Locate the cell with the specified text and output its [x, y] center coordinate. 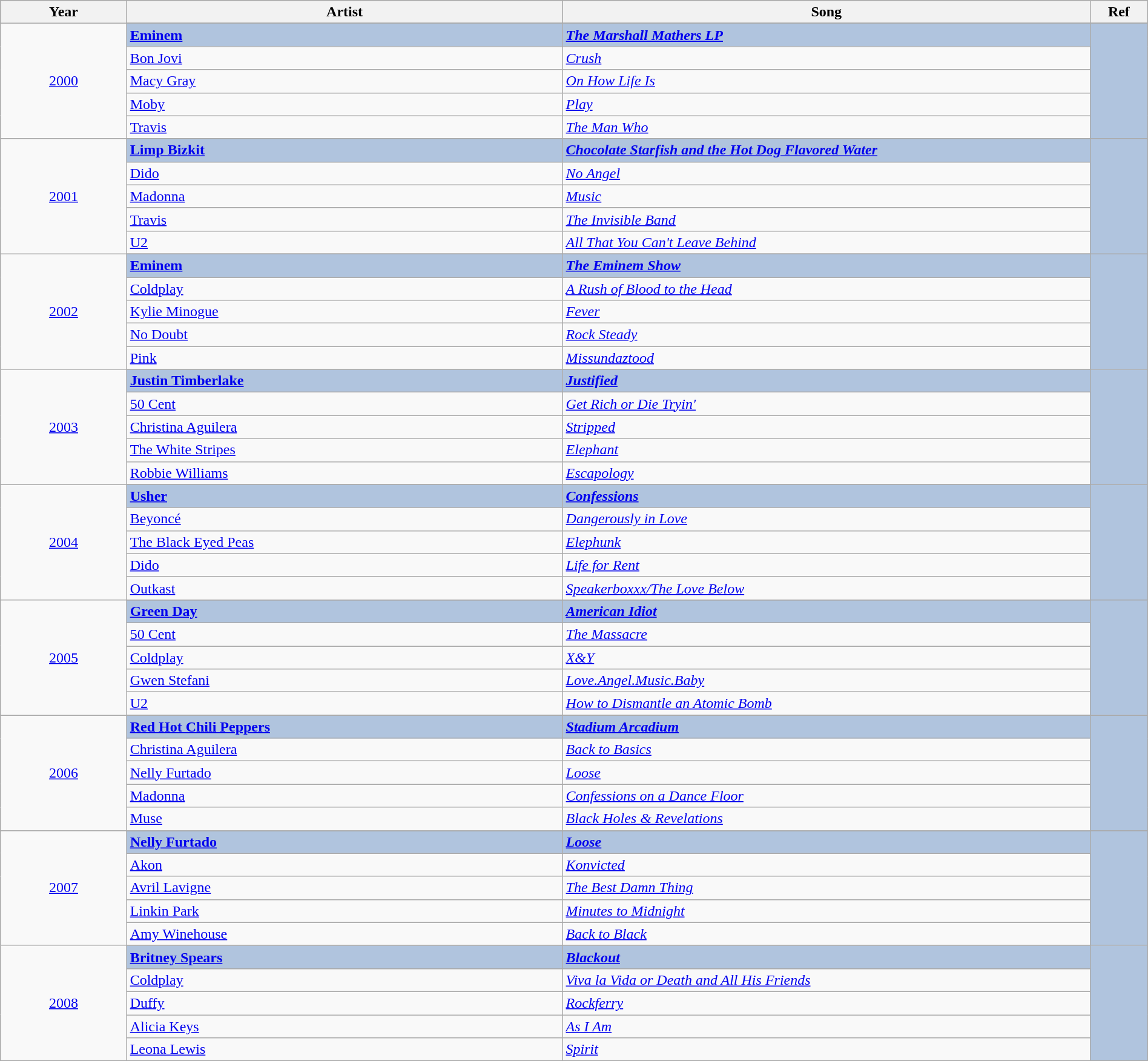
Alicia Keys [345, 1026]
Moby [345, 104]
Pink [345, 358]
Crush [826, 58]
2000 [64, 81]
Usher [345, 496]
2003 [64, 427]
All That You Can't Leave Behind [826, 242]
Life for Rent [826, 565]
The Man Who [826, 127]
Music [826, 196]
As I Am [826, 1026]
On How Life Is [826, 81]
Stadium Arcadium [826, 727]
How to Dismantle an Atomic Bomb [826, 704]
A Rush of Blood to the Head [826, 289]
Elephant [826, 450]
Blackout [826, 957]
Rockferry [826, 1003]
Ref [1119, 12]
The Eminem Show [826, 265]
Beyoncé [345, 519]
Escapology [826, 473]
Missundaztood [826, 358]
The Massacre [826, 634]
Back to Basics [826, 750]
2006 [64, 773]
The White Stripes [345, 450]
Black Holes & Revelations [826, 819]
Elephunk [826, 542]
Speakerboxxx/The Love Below [826, 588]
Amy Winehouse [345, 934]
Dangerously in Love [826, 519]
Robbie Williams [345, 473]
The Invisible Band [826, 219]
Green Day [345, 611]
American Idiot [826, 611]
Song [826, 12]
Akon [345, 865]
Chocolate Starfish and the Hot Dog Flavored Water [826, 150]
Muse [345, 819]
Get Rich or Die Tryin' [826, 404]
Fever [826, 312]
No Doubt [345, 335]
The Marshall Mathers LP [826, 35]
Confessions [826, 496]
Spirit [826, 1049]
Stripped [826, 427]
Kylie Minogue [345, 312]
Love.Angel.Music.Baby [826, 681]
Britney Spears [345, 957]
Red Hot Chili Peppers [345, 727]
Play [826, 104]
Avril Lavigne [345, 888]
2005 [64, 657]
Viva la Vida or Death and All His Friends [826, 980]
Outkast [345, 588]
Macy Gray [345, 81]
X&Y [826, 657]
Konvicted [826, 865]
Back to Black [826, 934]
2004 [64, 542]
Confessions on a Dance Floor [826, 796]
Artist [345, 12]
Linkin Park [345, 911]
The Black Eyed Peas [345, 542]
Year [64, 12]
Limp Bizkit [345, 150]
2002 [64, 311]
No Angel [826, 173]
Rock Steady [826, 335]
Bon Jovi [345, 58]
Justified [826, 381]
The Best Damn Thing [826, 888]
Minutes to Midnight [826, 911]
Duffy [345, 1003]
2001 [64, 196]
2008 [64, 1003]
Gwen Stefani [345, 681]
Leona Lewis [345, 1049]
2007 [64, 888]
Justin Timberlake [345, 381]
